Return [X, Y] of the center of cell containing provided text 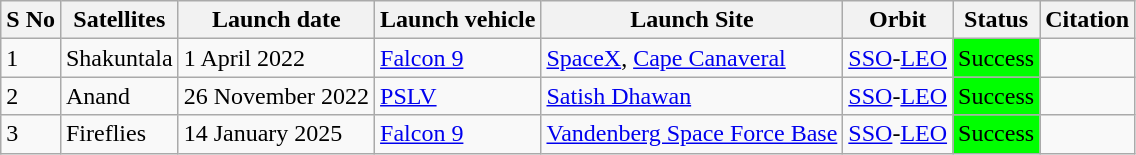
Launch vehicle [458, 20]
Anand [119, 96]
Orbit [898, 20]
S No [31, 20]
14 January 2025 [276, 134]
Launch date [276, 20]
Shakuntala [119, 58]
1 [31, 58]
Fireflies [119, 134]
3 [31, 134]
Citation [1088, 20]
PSLV [458, 96]
SpaceX, Cape Canaveral [692, 58]
Satish Dhawan [692, 96]
Launch Site [692, 20]
Vandenberg Space Force Base [692, 134]
26 November 2022 [276, 96]
1 April 2022 [276, 58]
Status [996, 20]
2 [31, 96]
Satellites [119, 20]
